For the text-containing cell, return its midpoint in (X, Y) coordinate format. 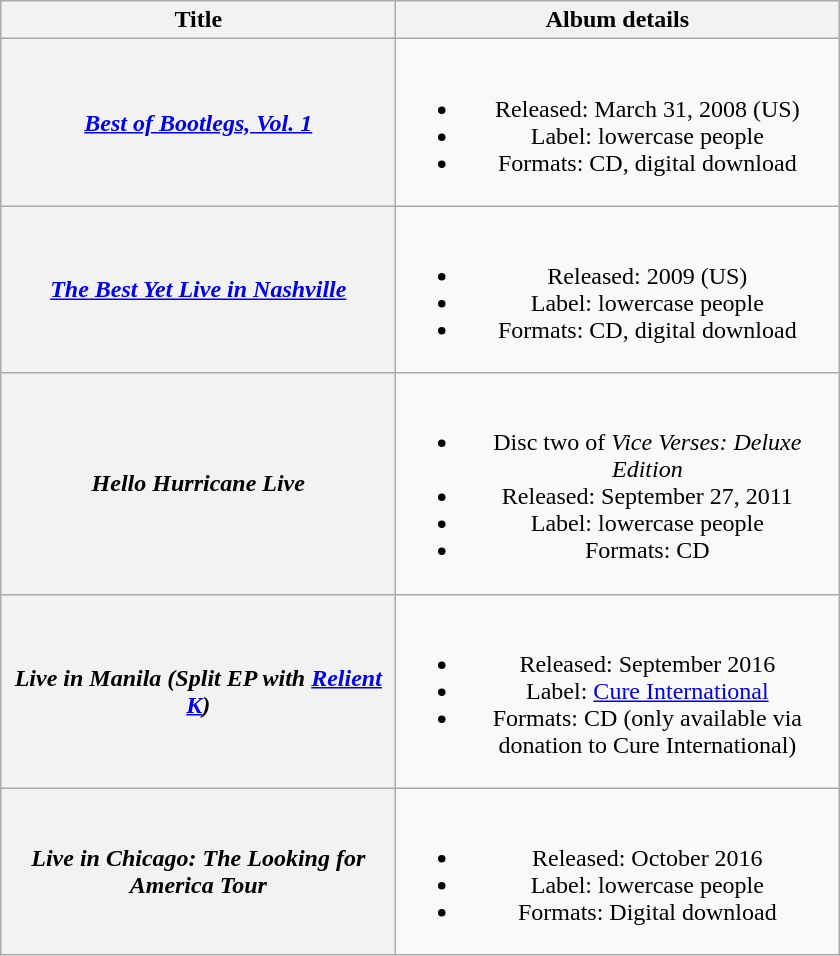
Released: September 2016Label: Cure InternationalFormats: CD (only available via donation to Cure International) (618, 691)
Album details (618, 20)
Best of Bootlegs, Vol. 1 (198, 122)
Released: March 31, 2008 (US)Label: lowercase peopleFormats: CD, digital download (618, 122)
Released: 2009 (US)Label: lowercase peopleFormats: CD, digital download (618, 290)
Live in Manila (Split EP with Relient K) (198, 691)
Hello Hurricane Live (198, 484)
Disc two of Vice Verses: Deluxe EditionReleased: September 27, 2011Label: lowercase peopleFormats: CD (618, 484)
Live in Chicago: The Looking for America Tour (198, 872)
Title (198, 20)
Released: October 2016Label: lowercase peopleFormats: Digital download (618, 872)
The Best Yet Live in Nashville (198, 290)
